Pinpoint the cell where the given text exists, returning its (x, y) midpoint coordinate. 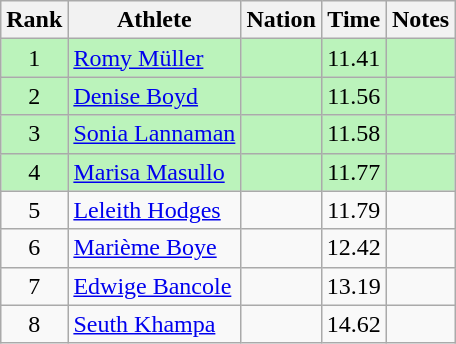
Sonia Lannaman (154, 134)
14.62 (354, 324)
Athlete (154, 20)
1 (34, 58)
Time (354, 20)
Edwige Bancole (154, 286)
Seuth Khampa (154, 324)
2 (34, 96)
Marisa Masullo (154, 172)
11.41 (354, 58)
11.79 (354, 210)
Rank (34, 20)
11.77 (354, 172)
12.42 (354, 248)
8 (34, 324)
Marième Boye (154, 248)
7 (34, 286)
Leleith Hodges (154, 210)
4 (34, 172)
13.19 (354, 286)
Notes (420, 20)
Romy Müller (154, 58)
Denise Boyd (154, 96)
11.56 (354, 96)
5 (34, 210)
11.58 (354, 134)
6 (34, 248)
3 (34, 134)
Nation (281, 20)
